Scan for the cell matching the given text and deliver its (X, Y) coordinate at center. 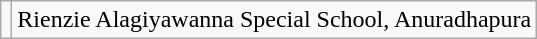
Rienzie Alagiyawanna Special School, Anuradhapura (274, 20)
